Scan for the cell matching the given text and deliver its [X, Y] coordinate at center. 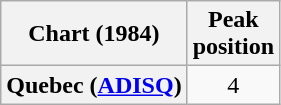
Chart (1984) [94, 34]
Peakposition [233, 34]
4 [233, 85]
Quebec (ADISQ) [94, 85]
